For the text-containing cell, return its midpoint in (X, Y) coordinate format. 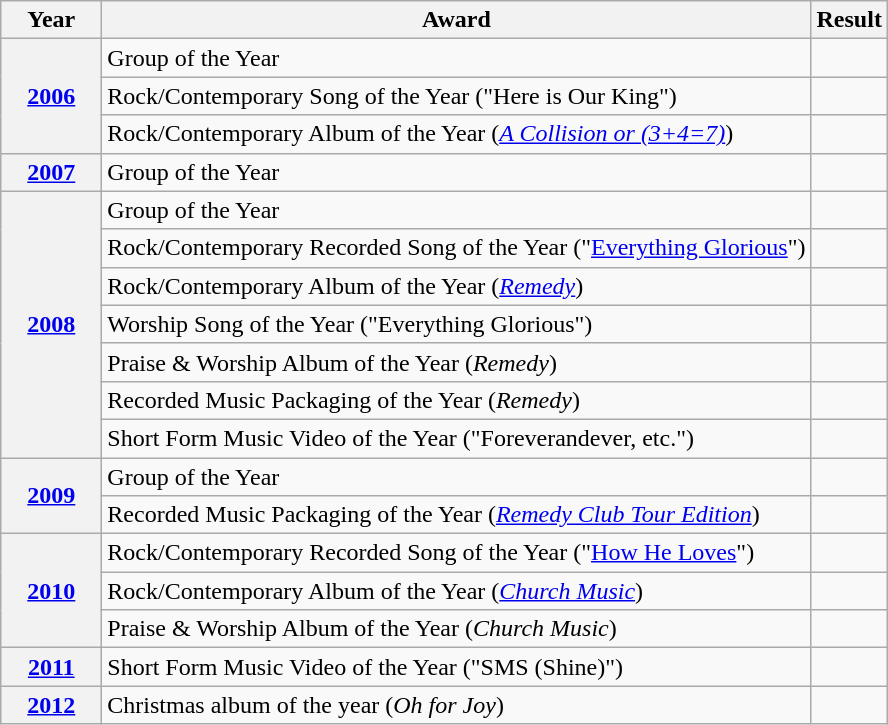
Praise & Worship Album of the Year (Remedy) (456, 362)
Rock/Contemporary Recorded Song of the Year ("Everything Glorious") (456, 248)
2007 (52, 172)
Year (52, 20)
Praise & Worship Album of the Year (Church Music) (456, 629)
Recorded Music Packaging of the Year (Remedy Club Tour Edition) (456, 515)
2008 (52, 324)
Rock/Contemporary Album of the Year (Remedy) (456, 286)
Result (849, 20)
2009 (52, 496)
Short Form Music Video of the Year ("Foreverandever, etc.") (456, 438)
Rock/Contemporary Album of the Year (Church Music) (456, 591)
2010 (52, 591)
Rock/Contemporary Song of the Year ("Here is Our King") (456, 96)
Award (456, 20)
2006 (52, 96)
Recorded Music Packaging of the Year (Remedy) (456, 400)
Short Form Music Video of the Year ("SMS (Shine)") (456, 667)
2011 (52, 667)
Rock/Contemporary Recorded Song of the Year ("How He Loves") (456, 553)
Rock/Contemporary Album of the Year (A Collision or (3+4=7)) (456, 134)
Christmas album of the year (Oh for Joy) (456, 705)
Worship Song of the Year ("Everything Glorious") (456, 324)
2012 (52, 705)
